Determine the [x, y] coordinate at the center of the cell enclosing the given text.  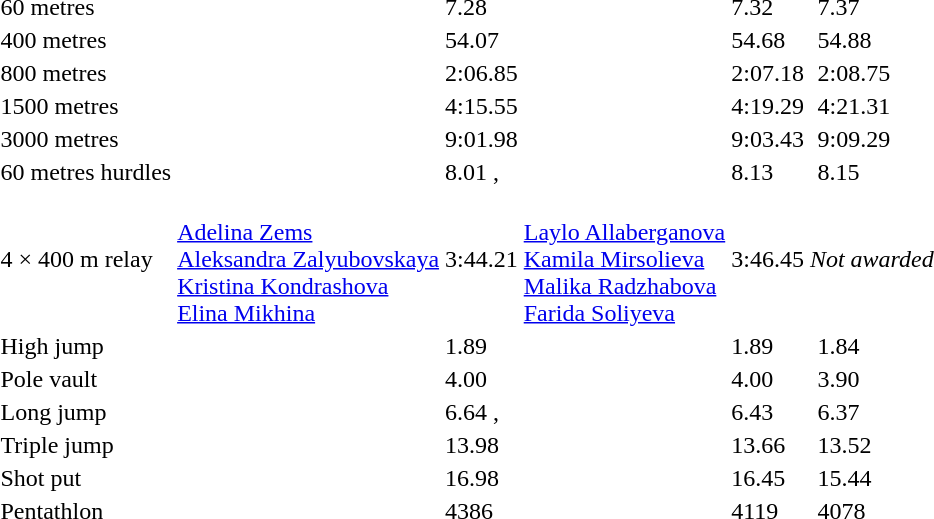
3:44.21 [482, 259]
8.13 [768, 172]
6.43 [768, 412]
4:15.55 [482, 106]
16.45 [768, 478]
Laylo AllaberganovaKamila MirsolievaMalika RadzhabovaFarida Soliyeva [624, 259]
2:06.85 [482, 73]
54.68 [768, 40]
13.66 [768, 445]
6.64 , [482, 412]
3:46.45 [768, 259]
4:19.29 [768, 106]
13.98 [482, 445]
Adelina ZemsAleksandra ZalyubovskayaKristina KondrashovaElina Mikhina [308, 259]
2:07.18 [768, 73]
9:01.98 [482, 139]
16.98 [482, 478]
54.07 [482, 40]
9:03.43 [768, 139]
8.01 , [482, 172]
